Identify which cell holds the provided text, then report its [X, Y] central coordinate. 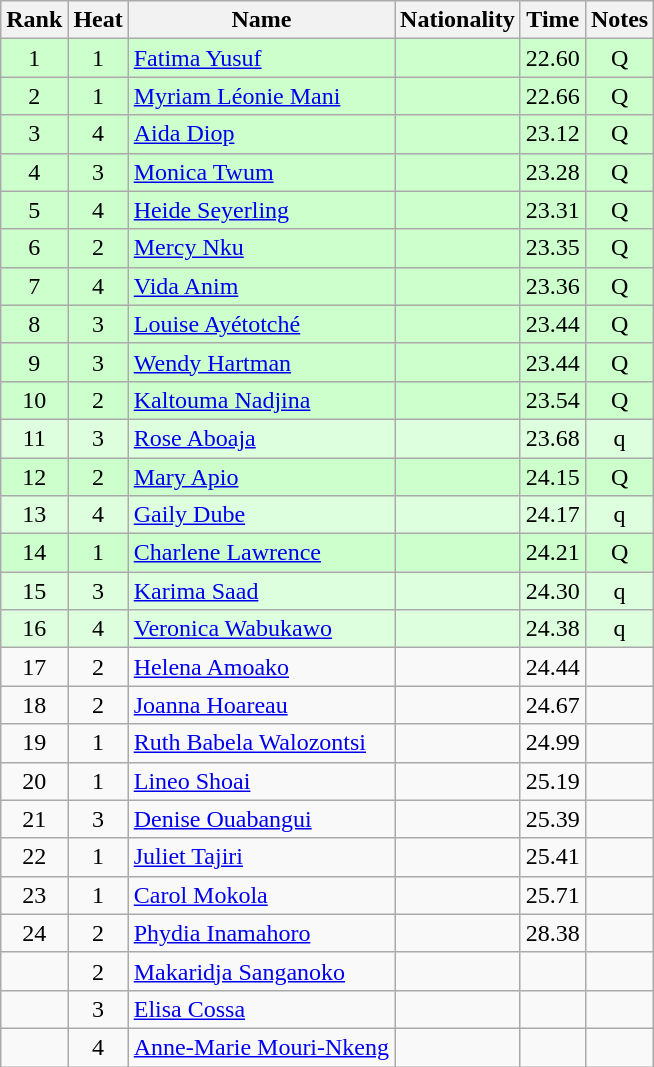
23.68 [552, 438]
5 [34, 210]
25.41 [552, 857]
Monica Twum [261, 172]
Mary Apio [261, 477]
24.30 [552, 591]
Louise Ayétotché [261, 324]
22.66 [552, 96]
Phydia Inamahoro [261, 933]
6 [34, 248]
23.31 [552, 210]
Vida Anim [261, 286]
24.17 [552, 515]
Karima Saad [261, 591]
Heat [98, 20]
10 [34, 400]
24.67 [552, 705]
23.36 [552, 286]
Joanna Hoareau [261, 705]
Notes [619, 20]
Juliet Tajiri [261, 857]
21 [34, 819]
Helena Amoako [261, 667]
Lineo Shoai [261, 781]
Rank [34, 20]
23.12 [552, 134]
14 [34, 553]
Makaridja Sanganoko [261, 971]
9 [34, 362]
28.38 [552, 933]
Kaltouma Nadjina [261, 400]
17 [34, 667]
24 [34, 933]
Wendy Hartman [261, 362]
23.35 [552, 248]
Veronica Wabukawo [261, 629]
Elisa Cossa [261, 1009]
Nationality [458, 20]
Aida Diop [261, 134]
Name [261, 20]
7 [34, 286]
Charlene Lawrence [261, 553]
20 [34, 781]
19 [34, 743]
24.21 [552, 553]
11 [34, 438]
24.38 [552, 629]
23 [34, 895]
24.99 [552, 743]
Fatima Yusuf [261, 58]
Gaily Dube [261, 515]
23.28 [552, 172]
22.60 [552, 58]
25.71 [552, 895]
25.19 [552, 781]
24.15 [552, 477]
12 [34, 477]
Denise Ouabangui [261, 819]
13 [34, 515]
Time [552, 20]
Ruth Babela Walozontsi [261, 743]
Myriam Léonie Mani [261, 96]
Mercy Nku [261, 248]
Rose Aboaja [261, 438]
Anne-Marie Mouri-Nkeng [261, 1047]
25.39 [552, 819]
15 [34, 591]
8 [34, 324]
18 [34, 705]
22 [34, 857]
23.54 [552, 400]
24.44 [552, 667]
Carol Mokola [261, 895]
16 [34, 629]
Heide Seyerling [261, 210]
